Provide the (X, Y) coordinate of the cell's center where the given text is located.  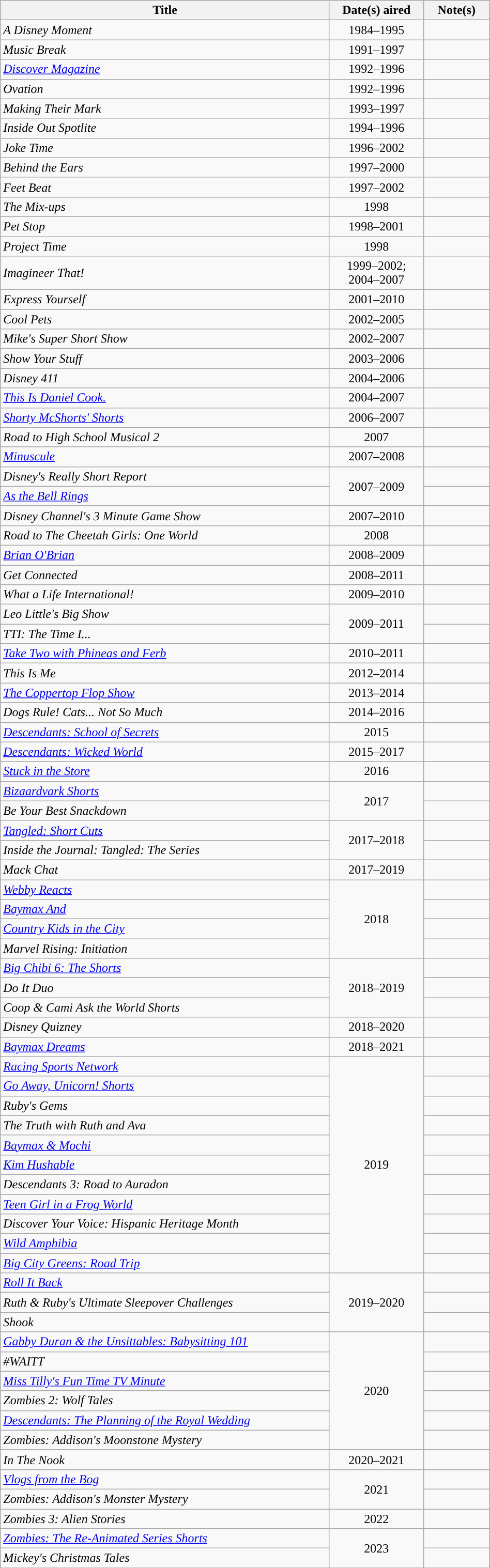
2008–2009 (376, 555)
Roll It Back (165, 1283)
Miss Tilly's Fun Time TV Minute (165, 1381)
2017–2019 (376, 870)
Shook (165, 1322)
Imagineer That! (165, 273)
Descendants: School of Secrets (165, 732)
Feet Beat (165, 187)
Dogs Rule! Cats... Not So Much (165, 712)
Tangled: Short Cuts (165, 830)
2009–2011 (376, 624)
Zombies: Addison's Moonstone Mystery (165, 1440)
2006–2007 (376, 417)
2004–2006 (376, 378)
What a Life International! (165, 595)
1998–2001 (376, 226)
Stuck in the Store (165, 771)
Road to The Cheetah Girls: One World (165, 535)
Pet Stop (165, 226)
2007 (376, 437)
Note(s) (456, 10)
Descendants 3: Road to Auradon (165, 1184)
Joke Time (165, 148)
2015 (376, 732)
2012–2014 (376, 673)
Zombies: Addison's Monster Mystery (165, 1499)
2016 (376, 771)
2019 (376, 1165)
2010–2011 (376, 654)
1984–1995 (376, 30)
2020 (376, 1391)
2015–2017 (376, 752)
Discover Magazine (165, 69)
A Disney Moment (165, 30)
The Mix-ups (165, 207)
Descendants: The Planning of the Royal Wedding (165, 1420)
Disney Channel's 3 Minute Game Show (165, 516)
2007–2010 (376, 516)
2002–2007 (376, 339)
2002–2005 (376, 319)
2018–2019 (376, 988)
Kim Hushable (165, 1165)
Road to High School Musical 2 (165, 437)
Coop & Cami Ask the World Shorts (165, 1007)
2004–2007 (376, 398)
2003–2006 (376, 359)
Leo Little's Big Show (165, 614)
Zombies 2: Wolf Tales (165, 1401)
1997–2000 (376, 167)
Big City Greens: Road Trip (165, 1263)
Show Your Stuff (165, 359)
Big Chibi 6: The Shorts (165, 968)
Inside Out Spotlite (165, 128)
2017–2018 (376, 840)
Minuscule (165, 457)
The Truth with Ruth and Ava (165, 1125)
2018–2021 (376, 1047)
Cool Pets (165, 319)
Mack Chat (165, 870)
Marvel Rising: Initiation (165, 949)
Disney Quizney (165, 1027)
Be Your Best Snackdown (165, 811)
Mickey's Christmas Tales (165, 1558)
Music Break (165, 50)
Inside the Journal: Tangled: The Series (165, 850)
Get Connected (165, 575)
Express Yourself (165, 300)
Racing Sports Network (165, 1066)
Title (165, 10)
Teen Girl in a Frog World (165, 1204)
Baymax & Mochi (165, 1145)
2023 (376, 1548)
2009–2010 (376, 595)
Zombies: The Re-Animated Series Shorts (165, 1539)
1997–2002 (376, 187)
2008 (376, 535)
This Is Me (165, 673)
Project Time (165, 246)
1999–2002; 2004–2007 (376, 273)
1991–1997 (376, 50)
Making Their Mark (165, 108)
Shorty McShorts' Shorts (165, 417)
#WAITT (165, 1361)
Baymax And (165, 909)
This Is Daniel Cook. (165, 398)
Webby Reacts (165, 889)
Discover Your Voice: Hispanic Heritage Month (165, 1224)
1994–1996 (376, 128)
Go Away, Unicorn! Shorts (165, 1086)
Brian O'Brian (165, 555)
2017 (376, 801)
2021 (376, 1489)
1993–1997 (376, 108)
2019–2020 (376, 1302)
As the Bell Rings (165, 496)
2018–2020 (376, 1027)
1996–2002 (376, 148)
Ruth & Ruby's Ultimate Sleepover Challenges (165, 1302)
Date(s) aired (376, 10)
2007–2008 (376, 457)
Do It Duo (165, 988)
Descendants: Wicked World (165, 752)
Gabby Duran & the Unsittables: Babysitting 101 (165, 1342)
2014–2016 (376, 712)
2008–2011 (376, 575)
2007–2009 (376, 486)
Wild Amphibia (165, 1244)
In The Nook (165, 1460)
2022 (376, 1518)
Behind the Ears (165, 167)
The Coppertop Flop Show (165, 693)
2013–2014 (376, 693)
Take Two with Phineas and Ferb (165, 654)
Bizaardvark Shorts (165, 791)
Baymax Dreams (165, 1047)
Disney's Really Short Report (165, 476)
Ovation (165, 89)
Vlogs from the Bog (165, 1479)
2018 (376, 919)
TTI: The Time I... (165, 634)
Zombies 3: Alien Stories (165, 1518)
Disney 411 (165, 378)
Ruby's Gems (165, 1106)
2020–2021 (376, 1460)
2001–2010 (376, 300)
Mike's Super Short Show (165, 339)
Country Kids in the City (165, 929)
